Determine the (x, y) coordinate at the center of the cell enclosing the given text.  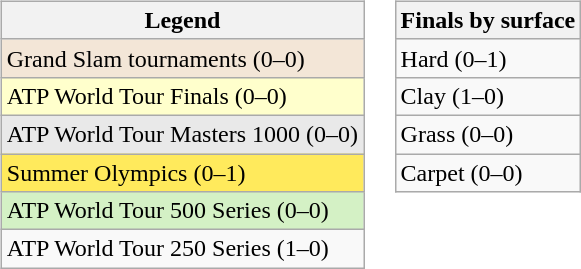
ATP World Tour Finals (0–0) (182, 96)
Summer Olympics (0–1) (182, 173)
ATP World Tour 250 Series (1–0) (182, 249)
Legend (182, 20)
Hard (0–1) (488, 58)
ATP World Tour Masters 1000 (0–0) (182, 134)
Grand Slam tournaments (0–0) (182, 58)
Clay (1–0) (488, 96)
Finals by surface (488, 20)
Grass (0–0) (488, 134)
Carpet (0–0) (488, 173)
ATP World Tour 500 Series (0–0) (182, 211)
